For the text-containing cell, return its midpoint in [X, Y] coordinate format. 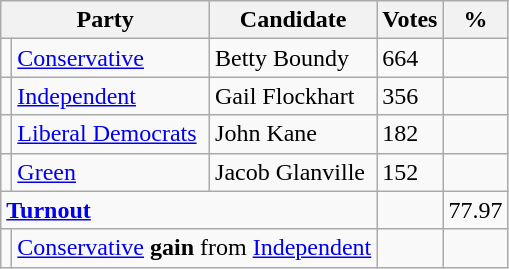
Conservative gain from Independent [194, 248]
John Kane [294, 134]
Candidate [294, 20]
356 [410, 96]
Independent [111, 96]
152 [410, 172]
Green [111, 172]
Jacob Glanville [294, 172]
Liberal Democrats [111, 134]
% [476, 20]
Betty Boundy [294, 58]
664 [410, 58]
Votes [410, 20]
Party [106, 20]
Gail Flockhart [294, 96]
Conservative [111, 58]
Turnout [189, 210]
182 [410, 134]
77.97 [476, 210]
